For the text-containing cell, return its midpoint in (x, y) coordinate format. 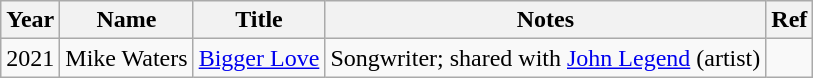
Name (126, 20)
2021 (30, 58)
Notes (546, 20)
Mike Waters (126, 58)
Ref (790, 20)
Songwriter; shared with John Legend (artist) (546, 58)
Year (30, 20)
Bigger Love (259, 58)
Title (259, 20)
